Extract the (x, y) coordinate from the center of the cell holding the provided text.  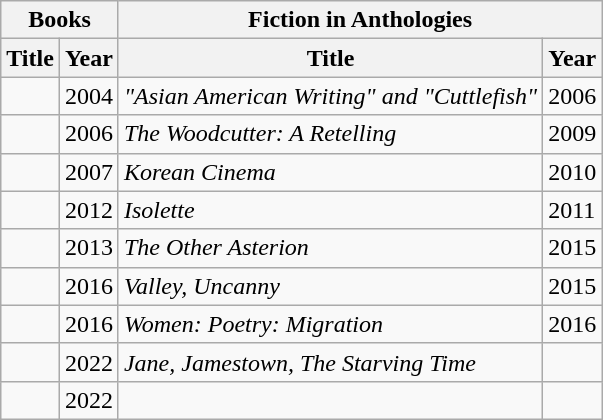
The Woodcutter: A Retelling (330, 134)
2004 (88, 96)
2007 (88, 172)
Books (60, 20)
Isolette (330, 210)
Korean Cinema (330, 172)
2013 (88, 248)
Jane, Jamestown, The Starving Time (330, 362)
"Asian American Writing" and "Cuttlefish" (330, 96)
2010 (572, 172)
The Other Asterion (330, 248)
Women: Poetry: Migration (330, 324)
Valley, Uncanny (330, 286)
2012 (88, 210)
2011 (572, 210)
Fiction in Anthologies (360, 20)
2009 (572, 134)
